Scan for the cell matching the given text and deliver its [x, y] coordinate at center. 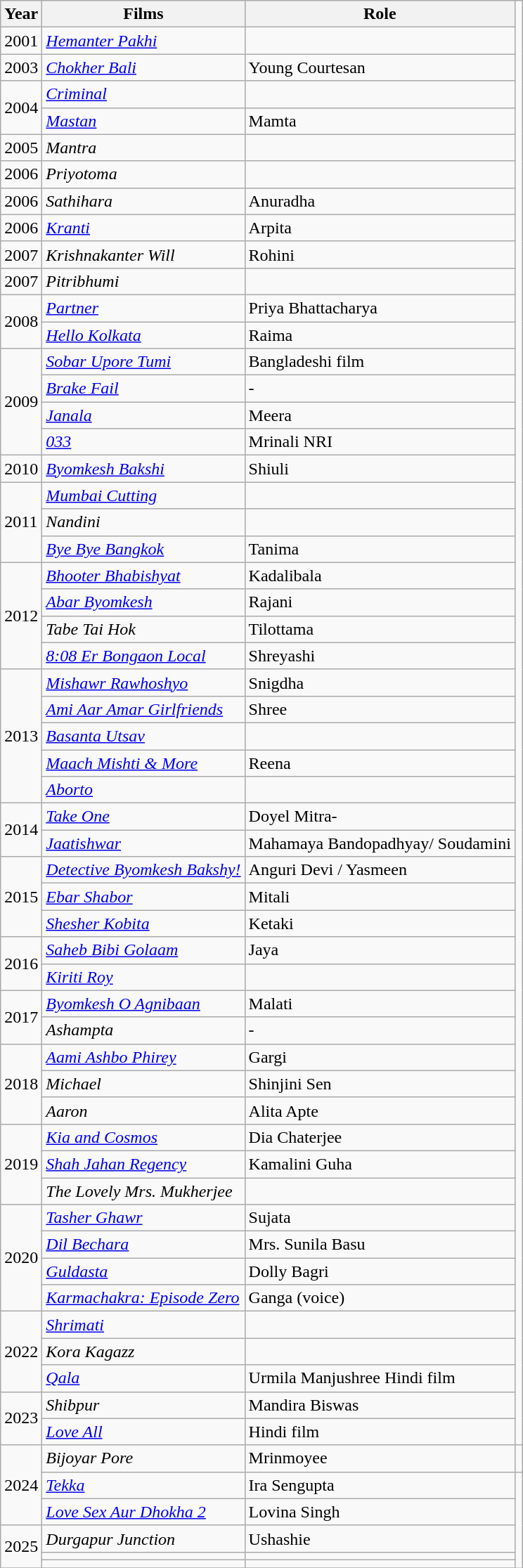
Tanima [380, 549]
Ira Sengupta [380, 1485]
Mrinali NRI [380, 442]
2022 [21, 1352]
Snigdha [380, 682]
8:08 Er Bongaon Local [143, 656]
2023 [21, 1418]
Sujata [380, 1218]
Chokher Bali [143, 67]
2025 [21, 1546]
Hello Kolkata [143, 335]
Kamalini Guha [380, 1164]
Aami Ashbo Phirey [143, 1057]
Maach Mishti & More [143, 763]
Gargi [380, 1057]
2010 [21, 469]
Love All [143, 1432]
2005 [21, 148]
Kranti [143, 228]
Bijoyar Pore [143, 1458]
Partner [143, 308]
Shree [380, 709]
2018 [21, 1084]
Alita Apte [380, 1110]
Raima [380, 335]
2024 [21, 1485]
Mishawr Rawhoshyo [143, 682]
Criminal [143, 94]
Mrinmoyee [380, 1458]
Ami Aar Amar Girlfriends [143, 709]
Shreyashi [380, 656]
Janala [143, 415]
2008 [21, 321]
Mitali [380, 897]
Shinjini Sen [380, 1084]
The Lovely Mrs. Mukherjee [143, 1191]
Sobar Upore Tumi [143, 362]
Love Sex Aur Dhokha 2 [143, 1512]
2014 [21, 830]
Michael [143, 1084]
Tabe Tai Hok [143, 629]
Byomkesh O Agnibaan [143, 1004]
Urmila Manjushree Hindi film [380, 1378]
Mahamaya Bandopadhyay/ Soudamini [380, 843]
Krishnakanter Will [143, 254]
2011 [21, 522]
Ashampta [143, 1030]
Arpita [380, 228]
Reena [380, 763]
Shah Jahan Regency [143, 1164]
Mamta [380, 121]
Jaya [380, 950]
Malati [380, 1004]
Shesher Kobita [143, 924]
Mandira Biswas [380, 1405]
Hindi film [380, 1432]
Qala [143, 1378]
Priyotoma [143, 174]
2016 [21, 964]
Shrimati [143, 1325]
Year [21, 14]
Bhooter Bhabishyat [143, 576]
Ketaki [380, 924]
Rohini [380, 254]
Dia Chaterjee [380, 1137]
Mastan [143, 121]
Abar Byomkesh [143, 602]
2004 [21, 108]
Sathihara [143, 201]
Kiriti Roy [143, 977]
Ebar Shabor [143, 897]
Jaatishwar [143, 843]
Hemanter Pakhi [143, 41]
Kadalibala [380, 576]
Dolly Bagri [380, 1271]
2013 [21, 736]
Bangladeshi film [380, 362]
Saheb Bibi Golaam [143, 950]
Brake Fail [143, 389]
Films [143, 14]
Tilottama [380, 629]
Priya Bhattacharya [380, 308]
Shiuli [380, 469]
Mrs. Sunila Basu [380, 1245]
Kia and Cosmos [143, 1137]
Anuradha [380, 201]
Ganga (voice) [380, 1298]
Young Courtesan [380, 67]
Doyel Mitra- [380, 817]
Rajani [380, 602]
Lovina Singh [380, 1512]
Dil Bechara [143, 1245]
Mantra [143, 148]
Meera [380, 415]
2012 [21, 616]
Nandini [143, 522]
2019 [21, 1164]
2003 [21, 67]
2009 [21, 402]
Karmachakra: Episode Zero [143, 1298]
Kora Kagazz [143, 1352]
Byomkesh Bakshi [143, 469]
Tasher Ghawr [143, 1218]
Take One [143, 817]
033 [143, 442]
2001 [21, 41]
Aborto [143, 790]
Pitribhumi [143, 281]
2020 [21, 1258]
Role [380, 14]
Basanta Utsav [143, 736]
Tekka [143, 1485]
Durgapur Junction [143, 1538]
Bye Bye Bangkok [143, 549]
2015 [21, 897]
2017 [21, 1017]
Aaron [143, 1110]
Ushashie [380, 1538]
Detective Byomkesh Bakshy! [143, 870]
Guldasta [143, 1271]
Mumbai Cutting [143, 495]
Anguri Devi / Yasmeen [380, 870]
Shibpur [143, 1405]
